From the cell containing the given text, extract its center point as [x, y] coordinate. 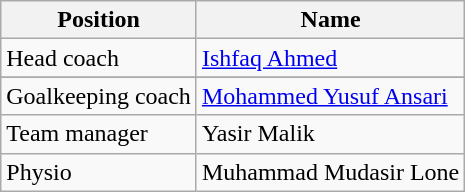
Yasir Malik [330, 134]
Ishfaq Ahmed [330, 58]
Mohammed Yusuf Ansari [330, 96]
Goalkeeping coach [99, 96]
Name [330, 20]
Position [99, 20]
Muhammad Mudasir Lone [330, 172]
Physio [99, 172]
Head coach [99, 58]
Team manager [99, 134]
